Search for the cell housing the specified text and yield its (X, Y) center coordinate. 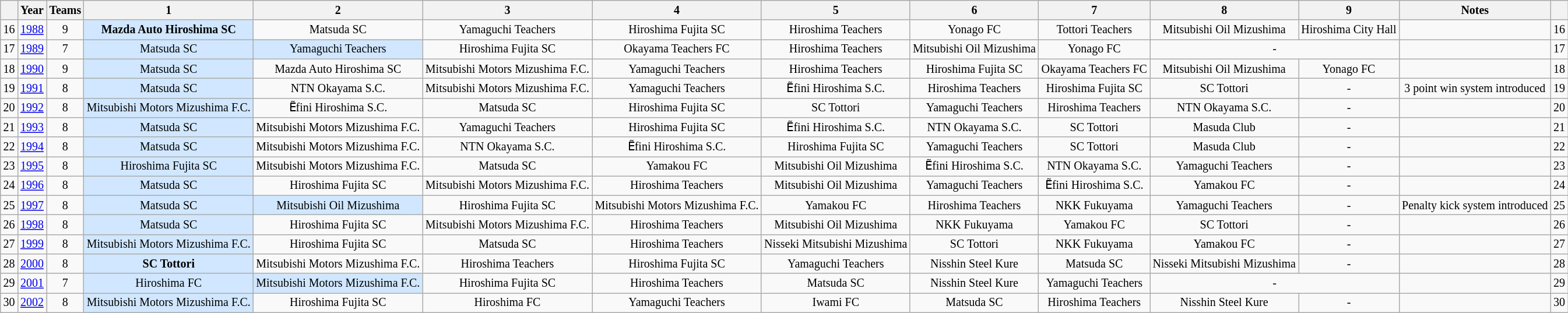
3 point win system introduced (1475, 89)
1992 (31, 107)
6 (975, 10)
1993 (31, 127)
2000 (31, 263)
Tottori Teachers (1095, 30)
1994 (31, 147)
1988 (31, 30)
Iwami FC (836, 303)
1991 (31, 89)
1998 (31, 225)
Teams (65, 10)
Notes (1475, 10)
1989 (31, 49)
1990 (31, 69)
1995 (31, 167)
1997 (31, 205)
Penalty kick system introduced (1475, 205)
1999 (31, 245)
1 (169, 10)
3 (507, 10)
Year (31, 10)
5 (836, 10)
1996 (31, 185)
2 (338, 10)
4 (677, 10)
2001 (31, 283)
2002 (31, 303)
Hiroshima City Hall (1349, 30)
